Detect which cell encompasses the target text, then output its (x, y) center coordinate. 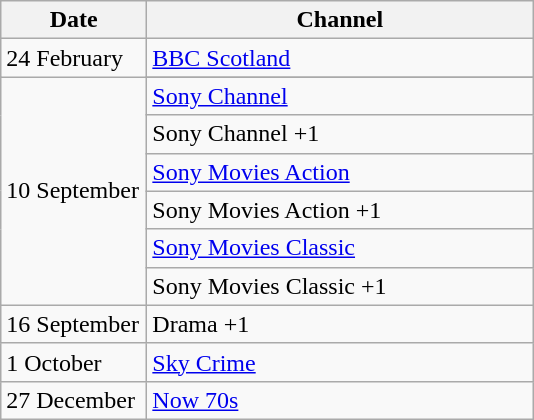
BBC Scotland (340, 58)
Sony Movies Action (340, 172)
Now 70s (340, 400)
Date (74, 20)
Sony Movies Classic (340, 248)
16 September (74, 324)
Sony Movies Classic +1 (340, 286)
Sony Movies Action +1 (340, 210)
Channel (340, 20)
Sony Channel (340, 96)
27 December (74, 400)
Sky Crime (340, 362)
Sony Channel +1 (340, 134)
Drama +1 (340, 324)
10 September (74, 191)
1 October (74, 362)
24 February (74, 58)
